Output the [X, Y] coordinate of the center of the cell containing the given text.  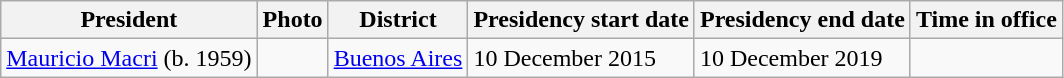
Mauricio Macri (b. 1959) [129, 58]
District [398, 20]
10 December 2019 [802, 58]
Photo [292, 20]
10 December 2015 [582, 58]
Presidency end date [802, 20]
Presidency start date [582, 20]
Buenos Aires [398, 58]
President [129, 20]
Time in office [986, 20]
